Scan for the cell matching the given text and deliver its [X, Y] coordinate at center. 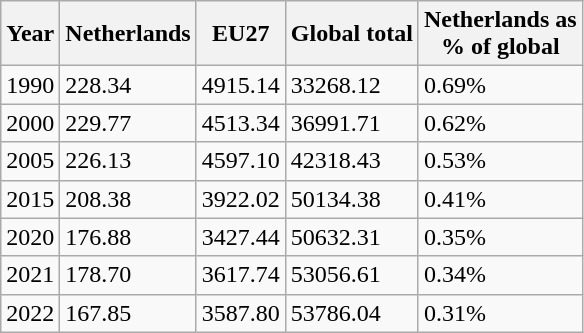
3922.02 [240, 199]
2000 [30, 123]
Netherlands [128, 34]
36991.71 [352, 123]
0.35% [500, 237]
176.88 [128, 237]
0.62% [500, 123]
0.34% [500, 275]
2005 [30, 161]
4597.10 [240, 161]
3617.74 [240, 275]
2015 [30, 199]
3427.44 [240, 237]
0.31% [500, 313]
Netherlands as% of global [500, 34]
229.77 [128, 123]
0.69% [500, 85]
208.38 [128, 199]
EU27 [240, 34]
2022 [30, 313]
50134.38 [352, 199]
0.53% [500, 161]
53056.61 [352, 275]
2021 [30, 275]
2020 [30, 237]
3587.80 [240, 313]
0.41% [500, 199]
226.13 [128, 161]
Global total [352, 34]
50632.31 [352, 237]
4513.34 [240, 123]
1990 [30, 85]
4915.14 [240, 85]
33268.12 [352, 85]
228.34 [128, 85]
167.85 [128, 313]
178.70 [128, 275]
Year [30, 34]
42318.43 [352, 161]
53786.04 [352, 313]
